Return (X, Y) of the center of cell containing provided text 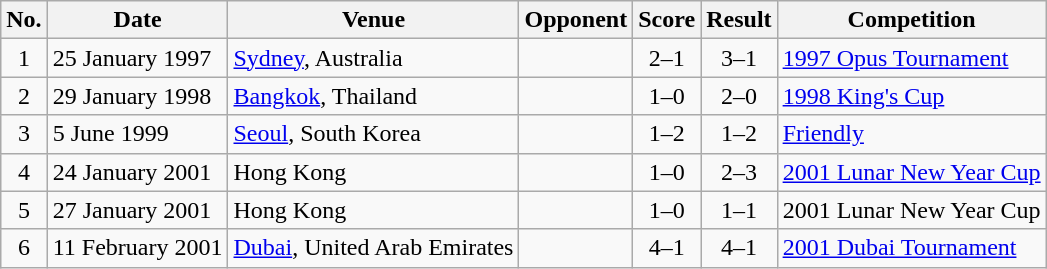
5 June 1999 (138, 134)
24 January 2001 (138, 172)
Sydney, Australia (374, 58)
1–1 (739, 210)
2 (24, 96)
Dubai, United Arab Emirates (374, 248)
Opponent (576, 20)
Venue (374, 20)
Result (739, 20)
5 (24, 210)
Friendly (912, 134)
1998 King's Cup (912, 96)
3 (24, 134)
27 January 2001 (138, 210)
2001 Dubai Tournament (912, 248)
Date (138, 20)
2–3 (739, 172)
2–0 (739, 96)
Bangkok, Thailand (374, 96)
1997 Opus Tournament (912, 58)
4 (24, 172)
3–1 (739, 58)
1 (24, 58)
11 February 2001 (138, 248)
Seoul, South Korea (374, 134)
2–1 (667, 58)
Competition (912, 20)
25 January 1997 (138, 58)
29 January 1998 (138, 96)
No. (24, 20)
Score (667, 20)
6 (24, 248)
